Scan for the cell matching the given text and deliver its [X, Y] coordinate at center. 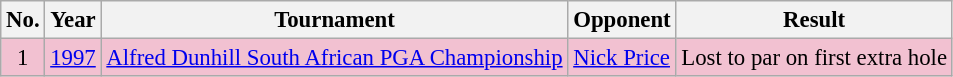
1 [23, 58]
Lost to par on first extra hole [814, 58]
Nick Price [622, 58]
No. [23, 20]
Alfred Dunhill South African PGA Championship [334, 58]
Result [814, 20]
Opponent [622, 20]
Tournament [334, 20]
1997 [73, 58]
Year [73, 20]
